From the cell containing the given text, extract its center point as (x, y) coordinate. 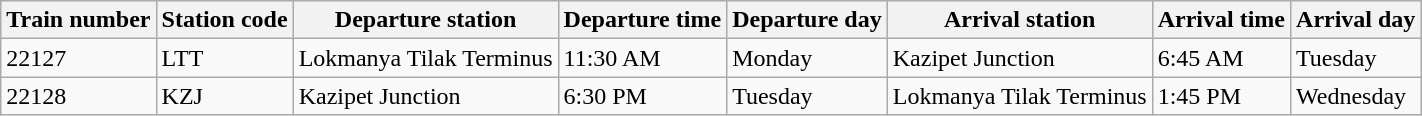
Monday (808, 58)
KZJ (224, 96)
6:45 AM (1221, 58)
Departure station (426, 20)
Departure day (808, 20)
11:30 AM (642, 58)
Arrival day (1356, 20)
LTT (224, 58)
Train number (78, 20)
1:45 PM (1221, 96)
22128 (78, 96)
Arrival station (1020, 20)
Arrival time (1221, 20)
6:30 PM (642, 96)
Departure time (642, 20)
Wednesday (1356, 96)
22127 (78, 58)
Station code (224, 20)
